Provide the (X, Y) coordinate of the cell's center where the given text is located.  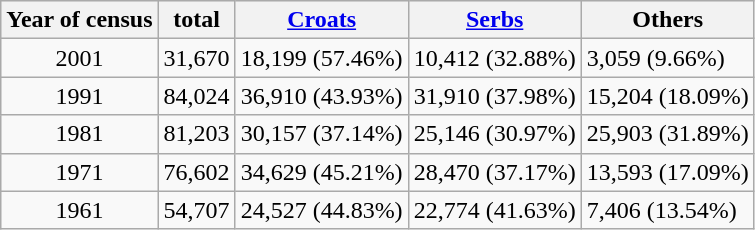
25,146 (30.97%) (494, 134)
13,593 (17.09%) (668, 172)
3,059 (9.66%) (668, 58)
84,024 (196, 96)
10,412 (32.88%) (494, 58)
Year of census (80, 20)
1961 (80, 210)
25,903 (31.89%) (668, 134)
36,910 (43.93%) (322, 96)
Serbs (494, 20)
76,602 (196, 172)
7,406 (13.54%) (668, 210)
1991 (80, 96)
30,157 (37.14%) (322, 134)
18,199 (57.46%) (322, 58)
31,670 (196, 58)
1981 (80, 134)
22,774 (41.63%) (494, 210)
1971 (80, 172)
total (196, 20)
2001 (80, 58)
28,470 (37.17%) (494, 172)
54,707 (196, 210)
Croats (322, 20)
Others (668, 20)
34,629 (45.21%) (322, 172)
81,203 (196, 134)
24,527 (44.83%) (322, 210)
15,204 (18.09%) (668, 96)
31,910 (37.98%) (494, 96)
